Pinpoint the cell where the given text exists, returning its (X, Y) midpoint coordinate. 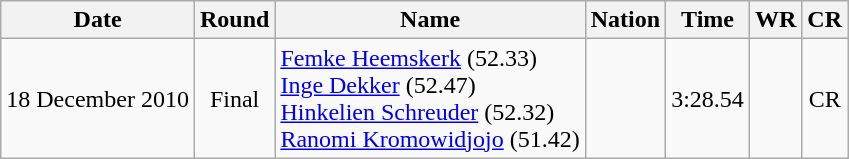
Round (234, 20)
Final (234, 98)
Name (430, 20)
Date (98, 20)
3:28.54 (708, 98)
Nation (625, 20)
18 December 2010 (98, 98)
WR (775, 20)
Time (708, 20)
Femke Heemskerk (52.33)Inge Dekker (52.47)Hinkelien Schreuder (52.32)Ranomi Kromowidjojo (51.42) (430, 98)
